Scan for the cell matching the given text and deliver its [x, y] coordinate at center. 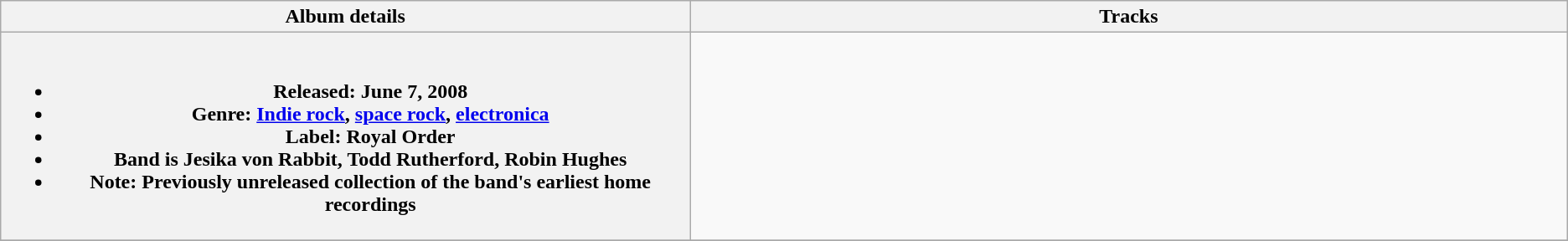
Tracks [1129, 17]
Album details [345, 17]
